Return the [X, Y] coordinate for the center point of the cell that contains the specified text.  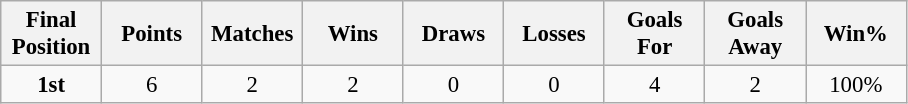
Draws [454, 34]
Points [152, 34]
1st [52, 85]
Wins [354, 34]
Goals For [654, 34]
4 [654, 85]
6 [152, 85]
100% [856, 85]
Final Position [52, 34]
Win% [856, 34]
Matches [252, 34]
Losses [554, 34]
Goals Away [756, 34]
